Output the (X, Y) coordinate of the center of the cell containing the given text.  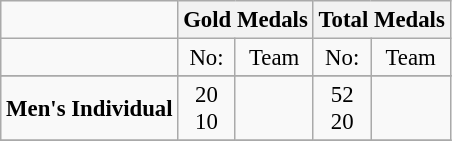
52 20 (342, 108)
Gold Medals (246, 20)
20 10 (206, 108)
Men's Individual (90, 108)
Total Medals (382, 20)
